Find where the given text appears and provide that cell's center as [x, y] coordinate. 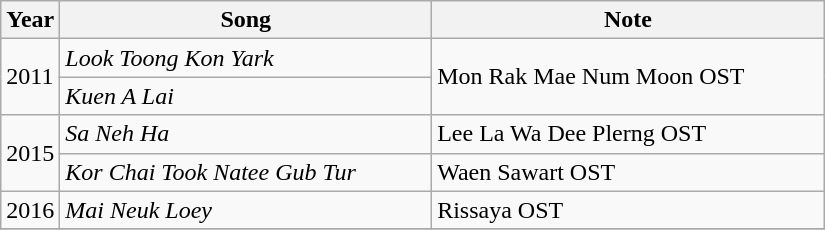
Mai Neuk Loey [246, 210]
Note [628, 20]
2015 [30, 153]
Song [246, 20]
Lee La Wa Dee Plerng OST [628, 134]
Rissaya OST [628, 210]
Kor Chai Took Natee Gub Tur [246, 172]
Mon Rak Mae Num Moon OST [628, 77]
Look Toong Kon Yark [246, 58]
2011 [30, 77]
Waen Sawart OST [628, 172]
Kuen A Lai [246, 96]
2016 [30, 210]
Year [30, 20]
Sa Neh Ha [246, 134]
